Identify which cell holds the provided text, then report its [x, y] central coordinate. 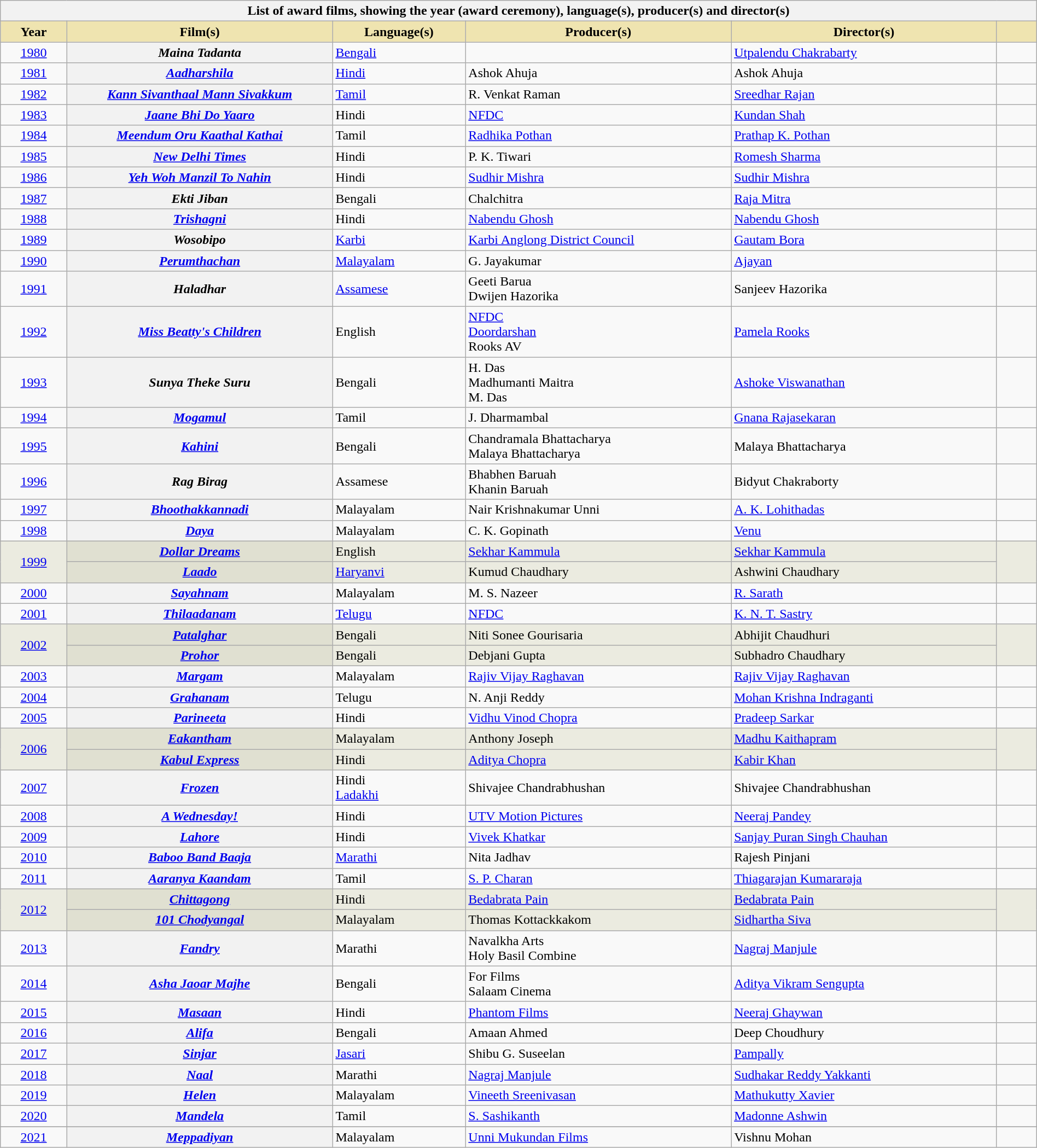
2008 [34, 816]
Eakantham [200, 739]
Haladhar [200, 289]
1993 [34, 382]
Baboo Band Baaja [200, 858]
1999 [34, 562]
Sinjar [200, 1053]
1990 [34, 261]
Jasari [399, 1053]
2018 [34, 1075]
Subhadro Chaudhary [864, 655]
Helen [200, 1095]
Trishagni [200, 219]
Parineeta [200, 718]
Deep Choudhury [864, 1033]
1996 [34, 481]
1994 [34, 418]
Ajayan [864, 261]
1992 [34, 332]
A. K. Lohithadas [864, 510]
1989 [34, 240]
Neeraj Pandey [864, 816]
Patalghar [200, 634]
Malaya Bhattacharya [864, 446]
Madonne Ashwin [864, 1116]
1991 [34, 289]
Laado [200, 572]
HindiLadakhi [399, 788]
Aaranya Kaandam [200, 878]
2007 [34, 788]
Anthony Joseph [598, 739]
Karbi [399, 240]
Niti Sonee Gourisaria [598, 634]
Meendum Oru Kaathal Kathai [200, 136]
2004 [34, 697]
Dollar Dreams [200, 551]
2020 [34, 1116]
G. Jayakumar [598, 261]
Year [34, 32]
Chittagong [200, 899]
J. Dharmambal [598, 418]
Thomas Kottackkakom [598, 920]
S. Sashikanth [598, 1116]
Debjani Gupta [598, 655]
Unni Mukundan Films [598, 1137]
Thilaadanam [200, 614]
Venu [864, 531]
Vishnu Mohan [864, 1137]
Prathap K. Pothan [864, 136]
Haryanvi [399, 572]
List of award films, showing the year (award ceremony), language(s), producer(s) and director(s) [518, 11]
Masaan [200, 1012]
C. K. Gopinath [598, 531]
N. Anji Reddy [598, 697]
Ashwini Chaudhary [864, 572]
Bhabhen BaruahKhanin Baruah [598, 481]
2006 [34, 749]
1987 [34, 198]
Sudhakar Reddy Yakkanti [864, 1075]
Chandramala BhattacharyaMalaya Bhattacharya [598, 446]
Chalchitra [598, 198]
Phantom Films [598, 1012]
Raja Mitra [864, 198]
Vivek Khatkar [598, 837]
2011 [34, 878]
2010 [34, 858]
Radhika Pothan [598, 136]
2014 [34, 983]
Language(s) [399, 32]
Sanjay Puran Singh Chauhan [864, 837]
1984 [34, 136]
Karbi Anglong District Council [598, 240]
Kumud Chaudhary [598, 572]
Bhoothakkannadi [200, 510]
Kann Sivanthaal Mann Sivakkum [200, 94]
Margam [200, 676]
Prohor [200, 655]
Thiagarajan Kumararaja [864, 878]
1985 [34, 156]
Daya [200, 531]
1995 [34, 446]
Madhu Kaithapram [864, 739]
For FilmsSalaam Cinema [598, 983]
Jaane Bhi Do Yaaro [200, 115]
H. DasMadhumanti MaitraM. Das [598, 382]
Navalkha ArtsHoly Basil Combine [598, 948]
2000 [34, 593]
P. K. Tiwari [598, 156]
Kabir Khan [864, 760]
R. Sarath [864, 593]
Gautam Bora [864, 240]
1997 [34, 510]
R. Venkat Raman [598, 94]
Ashoke Viswanathan [864, 382]
1983 [34, 115]
2017 [34, 1053]
Meppadiyan [200, 1137]
Yeh Woh Manzil To Nahin [200, 177]
K. N. T. Sastry [864, 614]
Nair Krishnakumar Unni [598, 510]
Asha Jaoar Majhe [200, 983]
1986 [34, 177]
Nita Jadhav [598, 858]
101 Chodyangal [200, 920]
1998 [34, 531]
Amaan Ahmed [598, 1033]
Kahini [200, 446]
Sreedhar Rajan [864, 94]
2021 [34, 1137]
Producer(s) [598, 32]
2013 [34, 948]
Romesh Sharma [864, 156]
2019 [34, 1095]
Aditya Chopra [598, 760]
2015 [34, 1012]
Utpalendu Chakrabarty [864, 53]
2005 [34, 718]
Abhijit Chaudhuri [864, 634]
Maina Tadanta [200, 53]
Ekti Jiban [200, 198]
1988 [34, 219]
Mohan Krishna Indraganti [864, 697]
Sidhartha Siva [864, 920]
Kundan Shah [864, 115]
Kabul Express [200, 760]
Naal [200, 1075]
UTV Motion Pictures [598, 816]
1981 [34, 73]
2016 [34, 1033]
Mogamul [200, 418]
S. P. Charan [598, 878]
New Delhi Times [200, 156]
Pamela Rooks [864, 332]
2003 [34, 676]
1982 [34, 94]
A Wednesday! [200, 816]
Rajesh Pinjani [864, 858]
Miss Beatty's Children [200, 332]
1980 [34, 53]
Alifa [200, 1033]
Director(s) [864, 32]
Shibu G. Suseelan [598, 1053]
2002 [34, 645]
Vidhu Vinod Chopra [598, 718]
Film(s) [200, 32]
NFDCDoordarshanRooks AV [598, 332]
Frozen [200, 788]
Gnana Rajasekaran [864, 418]
Sayahnam [200, 593]
2001 [34, 614]
Fandry [200, 948]
Grahanam [200, 697]
Geeti BaruaDwijen Hazorika [598, 289]
Aadharshila [200, 73]
Sunya Theke Suru [200, 382]
Bidyut Chakraborty [864, 481]
Mathukutty Xavier [864, 1095]
Lahore [200, 837]
Vineeth Sreenivasan [598, 1095]
Rag Birag [200, 481]
Wosobipo [200, 240]
M. S. Nazeer [598, 593]
Pampally [864, 1053]
Aditya Vikram Sengupta [864, 983]
Perumthachan [200, 261]
Neeraj Ghaywan [864, 1012]
2012 [34, 910]
Sanjeev Hazorika [864, 289]
Pradeep Sarkar [864, 718]
2009 [34, 837]
Mandela [200, 1116]
